Locate the cell with the specified text and output its (x, y) center coordinate. 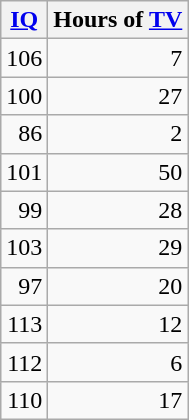
28 (118, 210)
12 (118, 324)
103 (24, 248)
86 (24, 134)
29 (118, 248)
99 (24, 210)
97 (24, 286)
113 (24, 324)
20 (118, 286)
110 (24, 400)
27 (118, 96)
6 (118, 362)
101 (24, 172)
IQ (24, 20)
112 (24, 362)
7 (118, 58)
17 (118, 400)
100 (24, 96)
106 (24, 58)
50 (118, 172)
Hours of TV (118, 20)
2 (118, 134)
